Locate the cell with the specified text and output its [x, y] center coordinate. 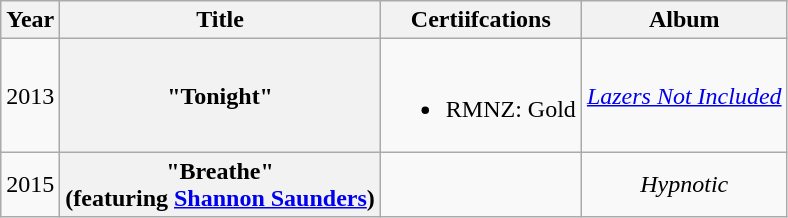
2015 [30, 184]
2013 [30, 96]
Lazers Not Included [684, 96]
"Tonight" [220, 96]
"Breathe"(featuring Shannon Saunders) [220, 184]
Certiifcations [480, 20]
RMNZ: Gold [480, 96]
Title [220, 20]
Year [30, 20]
Hypnotic [684, 184]
Album [684, 20]
